Identify which cell holds the provided text, then report its [X, Y] central coordinate. 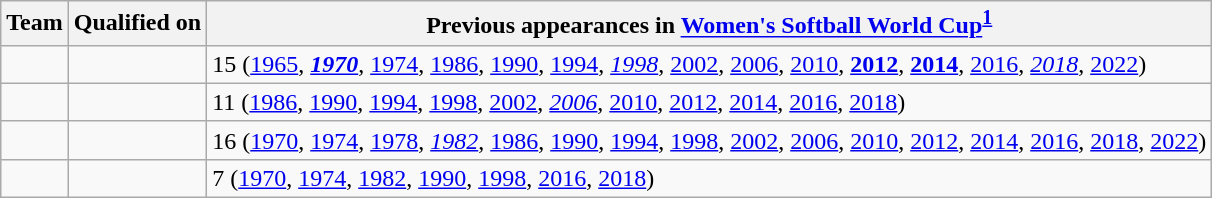
16 (1970, 1974, 1978, 1982, 1986, 1990, 1994, 1998, 2002, 2006, 2010, 2012, 2014, 2016, 2018, 2022) [710, 140]
Qualified on [137, 24]
Team [35, 24]
7 (1970, 1974, 1982, 1990, 1998, 2016, 2018) [710, 178]
15 (1965, 1970, 1974, 1986, 1990, 1994, 1998, 2002, 2006, 2010, 2012, 2014, 2016, 2018, 2022) [710, 64]
Previous appearances in Women's Softball World Cup1 [710, 24]
11 (1986, 1990, 1994, 1998, 2002, 2006, 2010, 2012, 2014, 2016, 2018) [710, 102]
